Determine the (X, Y) coordinate at the center of the cell enclosing the given text.  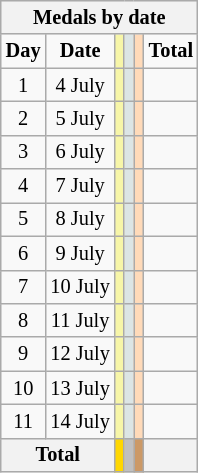
7 July (80, 186)
4 July (80, 85)
6 (24, 253)
11 (24, 421)
2 (24, 118)
8 July (80, 219)
6 July (80, 152)
7 (24, 287)
9 (24, 354)
Date (80, 51)
13 July (80, 388)
5 (24, 219)
8 (24, 320)
4 (24, 186)
10 July (80, 287)
3 (24, 152)
Medals by date (100, 17)
12 July (80, 354)
10 (24, 388)
11 July (80, 320)
Day (24, 51)
9 July (80, 253)
14 July (80, 421)
5 July (80, 118)
1 (24, 85)
